Search for the cell housing the specified text and yield its [X, Y] center coordinate. 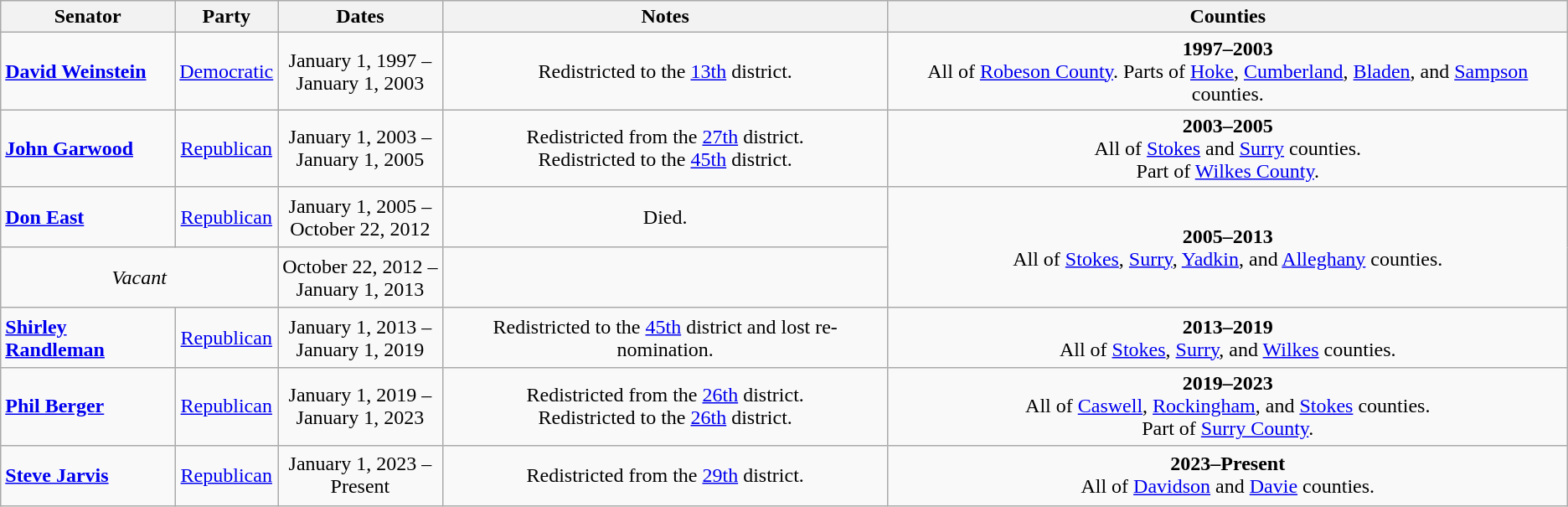
2003–2005 All of Stokes and Surry counties. Part of Wilkes County. [1228, 148]
Party [226, 17]
David Weinstein [88, 71]
Don East [88, 217]
January 1, 2005 – October 22, 2012 [360, 217]
2023–Present All of Davidson and Davie counties. [1228, 475]
Redistricted from the 27th district. Redistricted to the 45th district. [665, 148]
1997–2003 All of Robeson County. Parts of Hoke, Cumberland, Bladen, and Sampson counties. [1228, 71]
Senator [88, 17]
Notes [665, 17]
Died. [665, 217]
January 1, 2019 – January 1, 2023 [360, 406]
Dates [360, 17]
Redistricted to the 13th district. [665, 71]
Phil Berger [88, 406]
2019–2023 All of Caswell, Rockingham, and Stokes counties. Part of Surry County. [1228, 406]
January 1, 1997 – January 1, 2003 [360, 71]
Redistricted from the 26th district. Redistricted to the 26th district. [665, 406]
Steve Jarvis [88, 475]
Shirley Randleman [88, 338]
Vacant [139, 277]
January 1, 2013 – January 1, 2019 [360, 338]
Counties [1228, 17]
Redistricted from the 29th district. [665, 475]
2013–2019 All of Stokes, Surry, and Wilkes counties. [1228, 338]
January 1, 2023 – Present [360, 475]
January 1, 2003 – January 1, 2005 [360, 148]
2005–2013 All of Stokes, Surry, Yadkin, and Alleghany counties. [1228, 247]
John Garwood [88, 148]
October 22, 2012 – January 1, 2013 [360, 277]
Democratic [226, 71]
Redistricted to the 45th district and lost re-nomination. [665, 338]
